Locate the cell with the specified text and output its [x, y] center coordinate. 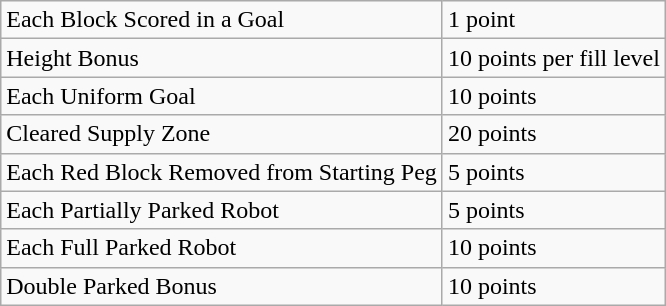
Each Red Block Removed from Starting Peg [222, 172]
Cleared Supply Zone [222, 134]
Double Parked Bonus [222, 286]
Each Uniform Goal [222, 96]
1 point [554, 20]
Each Partially Parked Robot [222, 210]
10 points per fill level [554, 58]
20 points [554, 134]
Height Bonus [222, 58]
Each Block Scored in a Goal [222, 20]
Each Full Parked Robot [222, 248]
